For the text-containing cell, return its midpoint in (X, Y) coordinate format. 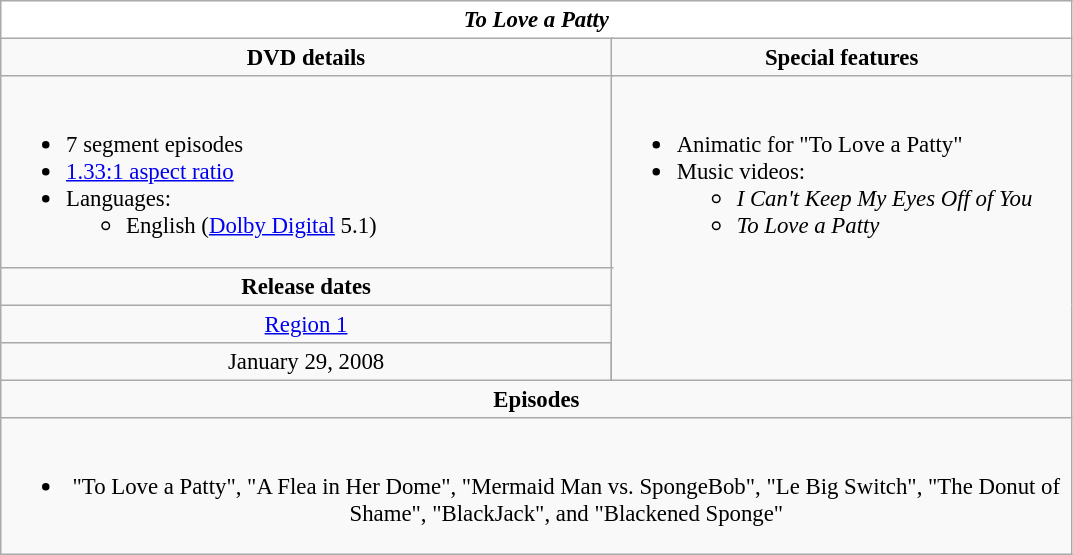
Special features (842, 58)
Animatic for "To Love a Patty"Music videos:I Can't Keep My Eyes Off of YouTo Love a Patty (842, 228)
To Love a Patty (536, 20)
DVD details (306, 58)
Release dates (306, 286)
Region 1 (306, 324)
Episodes (536, 399)
January 29, 2008 (306, 361)
"To Love a Patty", "A Flea in Her Dome", "Mermaid Man vs. SpongeBob", "Le Big Switch", "The Donut of Shame", "BlackJack", and "Blackened Sponge" (536, 486)
7 segment episodes1.33:1 aspect ratioLanguages:English (Dolby Digital 5.1) (306, 172)
